Identify which cell holds the provided text, then report its [x, y] central coordinate. 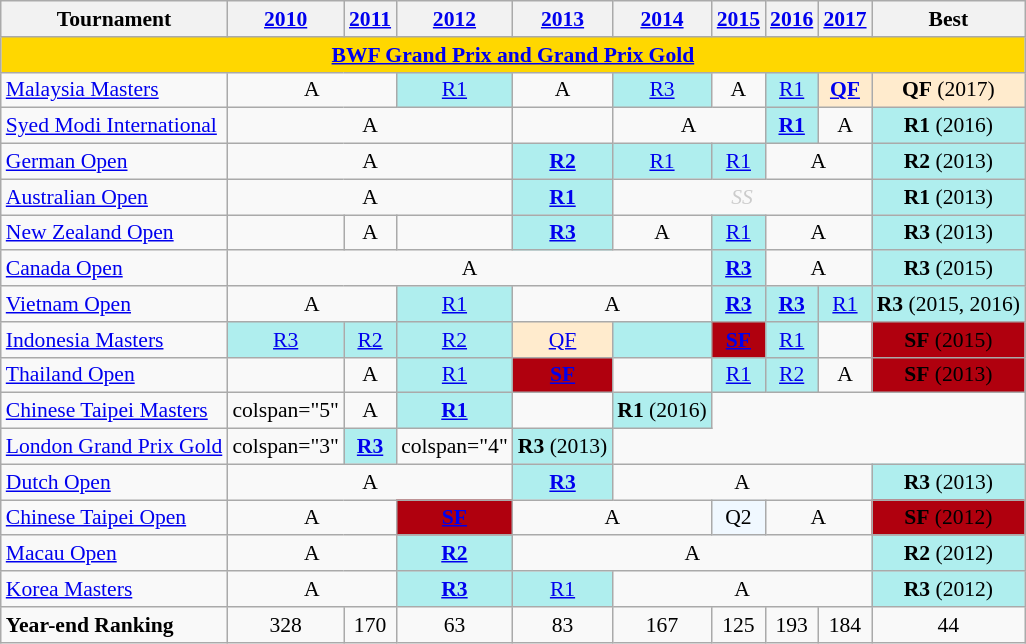
Australian Open [114, 197]
SF (2015) [948, 340]
2010 [286, 19]
R1 (2013) [948, 197]
Year-end Ranking [114, 625]
2017 [844, 19]
Vietnam Open [114, 304]
2012 [454, 19]
167 [662, 625]
Thailand Open [114, 375]
83 [562, 625]
R2 (2013) [948, 162]
44 [948, 625]
BWF Grand Prix and Grand Prix Gold [513, 55]
193 [792, 625]
2011 [370, 19]
Chinese Taipei Masters [114, 411]
328 [286, 625]
184 [844, 625]
Macau Open [114, 554]
QF (2017) [948, 90]
Malaysia Masters [114, 90]
R3 (2015, 2016) [948, 304]
63 [454, 625]
German Open [114, 162]
Chinese Taipei Open [114, 518]
2015 [738, 19]
R2 (2012) [948, 554]
Tournament [114, 19]
Q2 [738, 518]
SS [742, 197]
R3 (2012) [948, 589]
Korea Masters [114, 589]
2016 [792, 19]
London Grand Prix Gold [114, 447]
2014 [662, 19]
colspan="4" [454, 447]
R3 (2015) [948, 269]
SF (2012) [948, 518]
SF (2013) [948, 375]
Best [948, 19]
Syed Modi International [114, 126]
170 [370, 625]
2013 [562, 19]
New Zealand Open [114, 233]
colspan="3" [286, 447]
Dutch Open [114, 482]
Indonesia Masters [114, 340]
125 [738, 625]
colspan="5" [286, 411]
Canada Open [114, 269]
